Return (x, y) of the center of cell containing provided text 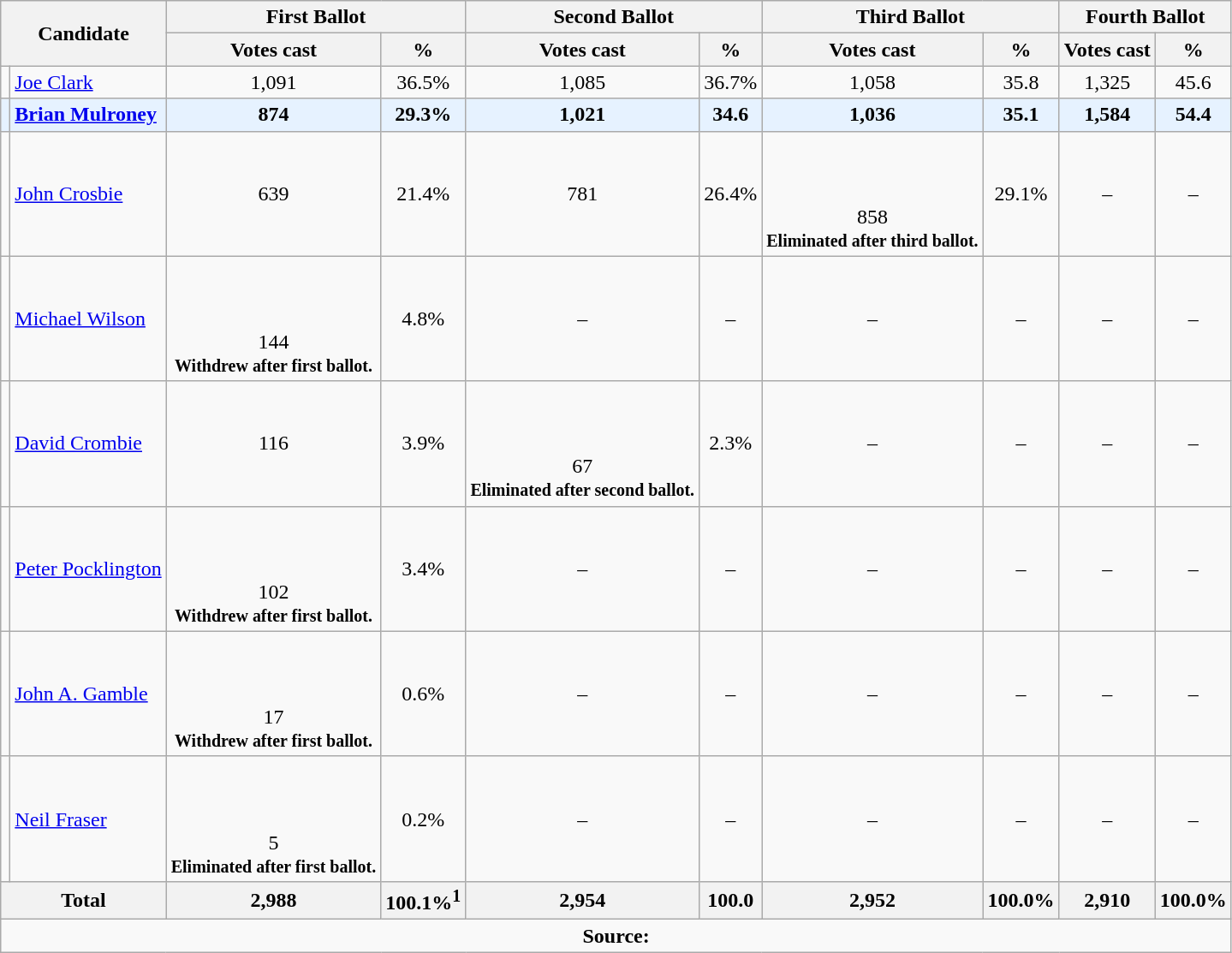
67Eliminated after second ballot. (582, 444)
100.0 (731, 901)
144Withdrew after first ballot. (274, 319)
26.4% (731, 194)
Third Ballot (911, 17)
Fourth Ballot (1146, 17)
36.7% (731, 82)
21.4% (423, 194)
Source: (616, 936)
2,988 (274, 901)
100.1%1 (423, 901)
874 (274, 115)
1,584 (1107, 115)
Peter Pocklington (88, 569)
29.3% (423, 115)
36.5% (423, 82)
1,091 (274, 82)
Michael Wilson (88, 319)
102Withdrew after first ballot. (274, 569)
45.6 (1193, 82)
Second Ballot (614, 17)
David Crombie (88, 444)
4.8% (423, 319)
1,021 (582, 115)
1,058 (872, 82)
1,325 (1107, 82)
781 (582, 194)
2,954 (582, 901)
1,036 (872, 115)
1,085 (582, 82)
5Eliminated after first ballot. (274, 819)
0.2% (423, 819)
John Crosbie (88, 194)
3.9% (423, 444)
Brian Mulroney (88, 115)
639 (274, 194)
2.3% (731, 444)
2,910 (1107, 901)
First Ballot (316, 17)
3.4% (423, 569)
116 (274, 444)
John A. Gamble (88, 694)
34.6 (731, 115)
35.1 (1021, 115)
Joe Clark (88, 82)
2,952 (872, 901)
17Withdrew after first ballot. (274, 694)
Neil Fraser (88, 819)
0.6% (423, 694)
35.8 (1021, 82)
Candidate (84, 33)
54.4 (1193, 115)
29.1% (1021, 194)
Total (84, 901)
858Eliminated after third ballot. (872, 194)
